Extract the (X, Y) coordinate from the center of the cell holding the provided text.  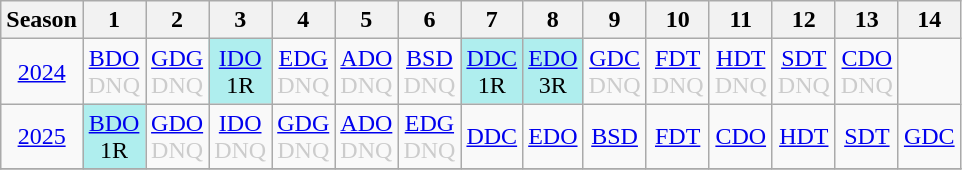
Season (42, 20)
3 (240, 20)
HDT (804, 136)
8 (553, 20)
FDTDNQ (678, 72)
FDT (678, 136)
CDODNQ (866, 72)
SDTDNQ (804, 72)
GDCDNQ (614, 72)
13 (866, 20)
SDT (866, 136)
1 (114, 20)
10 (678, 20)
2 (178, 20)
HDTDNQ (740, 72)
DDC1R (492, 72)
GDC (929, 136)
BDO1R (114, 136)
BSD (614, 136)
EDO3R (553, 72)
7 (492, 20)
CDO (740, 136)
GDODNQ (178, 136)
9 (614, 20)
4 (304, 20)
DDC (492, 136)
11 (740, 20)
BSDDNQ (430, 72)
IDODNQ (240, 136)
2024 (42, 72)
5 (366, 20)
14 (929, 20)
EDO (553, 136)
6 (430, 20)
12 (804, 20)
IDO1R (240, 72)
2025 (42, 136)
BDODNQ (114, 72)
